Return [x, y] of the center of cell containing provided text 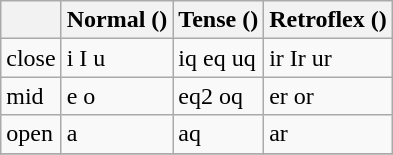
a [117, 134]
ir Ir ur [328, 58]
aq [218, 134]
e o [117, 96]
i I u [117, 58]
iq eq uq [218, 58]
eq2 oq [218, 96]
Tense () [218, 20]
Retroflex () [328, 20]
Normal () [117, 20]
er or [328, 96]
mid [31, 96]
close [31, 58]
ar [328, 134]
open [31, 134]
